For the text-containing cell, return its midpoint in (X, Y) coordinate format. 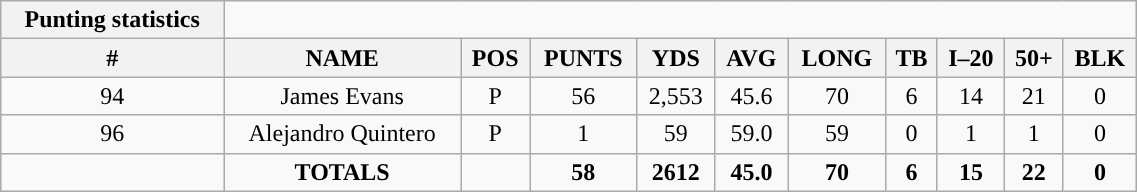
YDS (676, 58)
21 (1034, 96)
BLK (1100, 58)
Punting statistics (112, 20)
2612 (676, 172)
15 (970, 172)
James Evans (342, 96)
59.0 (752, 134)
56 (584, 96)
TB (912, 58)
14 (970, 96)
45.6 (752, 96)
# (112, 58)
TOTALS (342, 172)
I–20 (970, 58)
50+ (1034, 58)
AVG (752, 58)
PUNTS (584, 58)
45.0 (752, 172)
22 (1034, 172)
94 (112, 96)
Alejandro Quintero (342, 134)
POS (496, 58)
2,553 (676, 96)
NAME (342, 58)
96 (112, 134)
LONG (837, 58)
58 (584, 172)
